Provide the (x, y) coordinate of the cell's center where the given text is located.  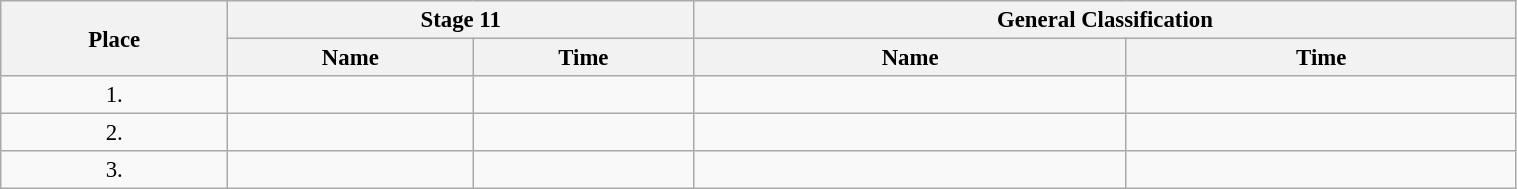
General Classification (1105, 20)
1. (114, 95)
3. (114, 170)
Stage 11 (461, 20)
Place (114, 38)
2. (114, 133)
